Extract the [X, Y] coordinate from the center of the cell holding the provided text.  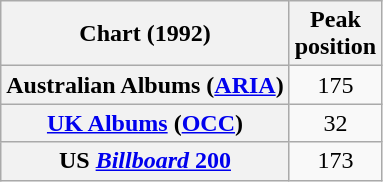
Australian Albums (ARIA) [145, 85]
UK Albums (OCC) [145, 123]
Chart (1992) [145, 34]
Peakposition [335, 34]
173 [335, 161]
US Billboard 200 [145, 161]
175 [335, 85]
32 [335, 123]
